For the text-containing cell, return its midpoint in (x, y) coordinate format. 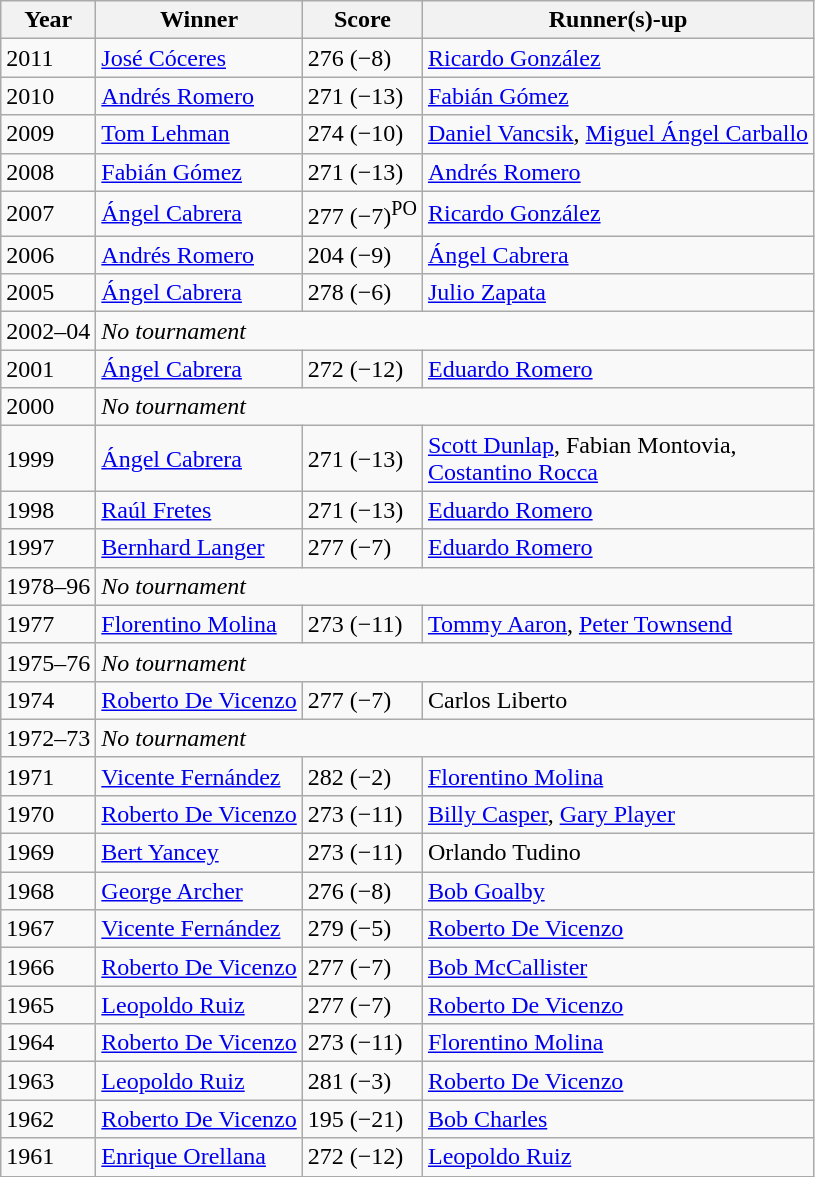
1999 (48, 458)
282 (−2) (362, 776)
Julio Zapata (618, 293)
277 (−7)PO (362, 214)
2010 (48, 96)
2007 (48, 214)
José Cóceres (199, 58)
1964 (48, 1043)
195 (−21) (362, 1119)
Orlando Tudino (618, 853)
Billy Casper, Gary Player (618, 814)
2005 (48, 293)
Daniel Vancsik, Miguel Ángel Carballo (618, 134)
Tom Lehman (199, 134)
George Archer (199, 891)
1962 (48, 1119)
281 (−3) (362, 1081)
1970 (48, 814)
2006 (48, 255)
1961 (48, 1157)
Runner(s)-up (618, 20)
279 (−5) (362, 929)
2000 (48, 407)
Winner (199, 20)
Bob Charles (618, 1119)
1972–73 (48, 738)
1997 (48, 548)
278 (−6) (362, 293)
1971 (48, 776)
Enrique Orellana (199, 1157)
2008 (48, 172)
1966 (48, 967)
2011 (48, 58)
2001 (48, 369)
1965 (48, 1005)
Raúl Fretes (199, 510)
Tommy Aaron, Peter Townsend (618, 624)
1963 (48, 1081)
Scott Dunlap, Fabian Montovia, Costantino Rocca (618, 458)
1969 (48, 853)
Bernhard Langer (199, 548)
Score (362, 20)
Bob Goalby (618, 891)
2009 (48, 134)
1967 (48, 929)
274 (−10) (362, 134)
1968 (48, 891)
1975–76 (48, 662)
1974 (48, 700)
204 (−9) (362, 255)
1998 (48, 510)
Bert Yancey (199, 853)
Carlos Liberto (618, 700)
Year (48, 20)
Bob McCallister (618, 967)
2002–04 (48, 331)
1978–96 (48, 586)
1977 (48, 624)
